From the cell containing the given text, extract its center point as [x, y] coordinate. 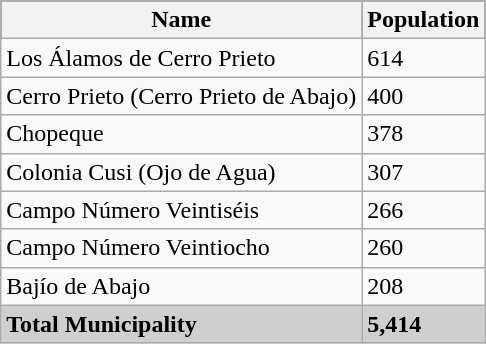
Campo Número Veintiocho [182, 248]
Colonia Cusi (Ojo de Agua) [182, 172]
378 [424, 134]
Cerro Prieto (Cerro Prieto de Abajo) [182, 96]
Bajío de Abajo [182, 286]
Los Álamos de Cerro Prieto [182, 58]
208 [424, 286]
307 [424, 172]
Chopeque [182, 134]
Name [182, 20]
400 [424, 96]
Population [424, 20]
5,414 [424, 324]
614 [424, 58]
266 [424, 210]
260 [424, 248]
Total Municipality [182, 324]
Campo Número Veintiséis [182, 210]
